Locate the cell with the specified text and output its (X, Y) center coordinate. 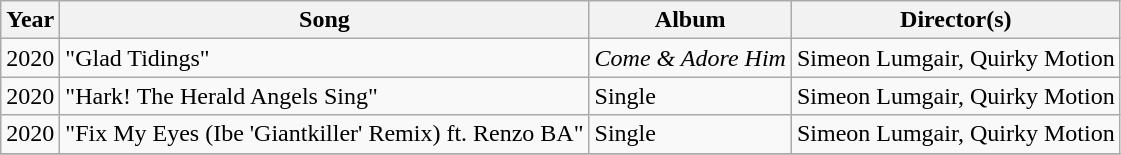
"Fix My Eyes (Ibe 'Giantkiller' Remix) ft. Renzo BA" (324, 134)
Director(s) (956, 20)
"Glad Tidings" (324, 58)
"Hark! The Herald Angels Sing" (324, 96)
Album (690, 20)
Song (324, 20)
Year (30, 20)
Come & Adore Him (690, 58)
